Locate the cell with the specified text and output its (X, Y) center coordinate. 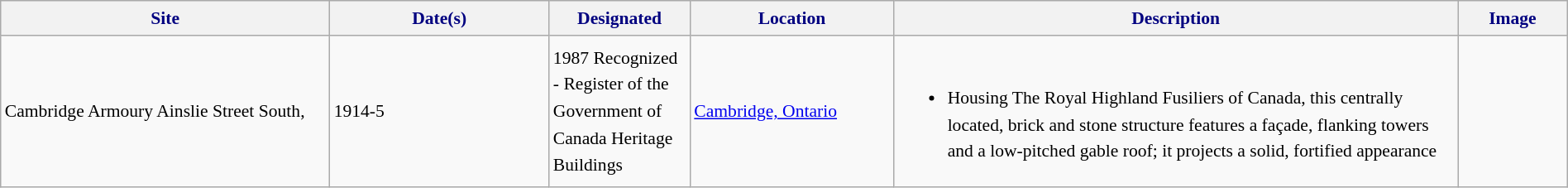
1914-5 (440, 113)
Cambridge, Ontario (791, 113)
Description (1176, 18)
Date(s) (440, 18)
Designated (619, 18)
Location (791, 18)
Site (165, 18)
1987 Recognized - Register of the Government of Canada Heritage Buildings (619, 113)
Image (1513, 18)
Cambridge Armoury Ainslie Street South, (165, 113)
